Search for the cell housing the specified text and yield its [x, y] center coordinate. 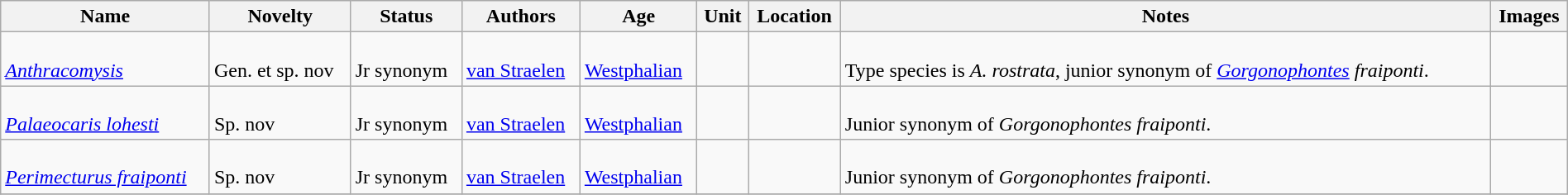
Status [406, 17]
Perimecturus fraiponti [106, 167]
Name [106, 17]
Novelty [280, 17]
Gen. et sp. nov [280, 59]
Images [1530, 17]
Unit [723, 17]
Location [795, 17]
Anthracomysis [106, 59]
Age [638, 17]
Palaeocaris lohesti [106, 112]
Authors [521, 17]
Notes [1165, 17]
Type species is A. rostrata, junior synonym of Gorgonophontes fraiponti. [1165, 59]
